Find where the given text appears and provide that cell's center as (X, Y) coordinate. 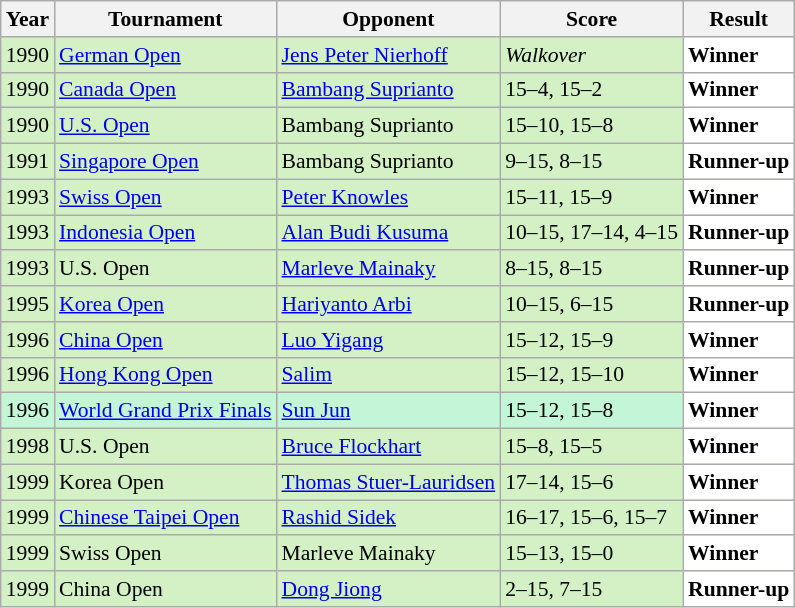
Luo Yigang (388, 340)
Indonesia Open (165, 233)
Rashid Sidek (388, 518)
1991 (28, 162)
Peter Knowles (388, 197)
Walkover (592, 55)
Score (592, 19)
Dong Jiong (388, 589)
World Grand Prix Finals (165, 411)
German Open (165, 55)
15–12, 15–8 (592, 411)
15–4, 15–2 (592, 90)
Bruce Flockhart (388, 447)
Hong Kong Open (165, 375)
15–11, 15–9 (592, 197)
Thomas Stuer-Lauridsen (388, 482)
Canada Open (165, 90)
2–15, 7–15 (592, 589)
Result (738, 19)
8–15, 8–15 (592, 269)
Hariyanto Arbi (388, 304)
Salim (388, 375)
15–8, 15–5 (592, 447)
Chinese Taipei Open (165, 518)
Sun Jun (388, 411)
Opponent (388, 19)
15–10, 15–8 (592, 126)
16–17, 15–6, 15–7 (592, 518)
15–13, 15–0 (592, 554)
Jens Peter Nierhoff (388, 55)
15–12, 15–10 (592, 375)
1998 (28, 447)
17–14, 15–6 (592, 482)
Tournament (165, 19)
9–15, 8–15 (592, 162)
Year (28, 19)
15–12, 15–9 (592, 340)
10–15, 17–14, 4–15 (592, 233)
1995 (28, 304)
10–15, 6–15 (592, 304)
Alan Budi Kusuma (388, 233)
Singapore Open (165, 162)
